Pinpoint the cell where the given text exists, returning its (X, Y) midpoint coordinate. 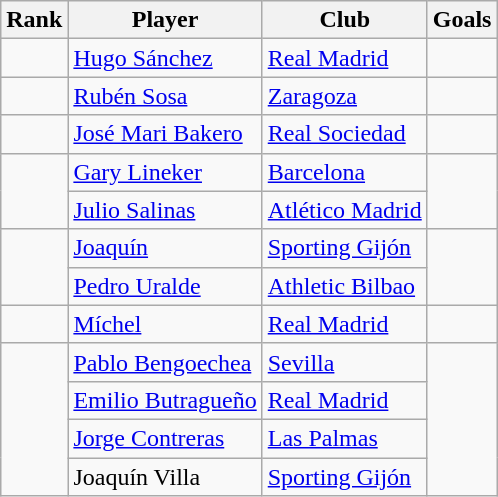
Gary Lineker (165, 172)
Míchel (165, 324)
Joaquín (165, 248)
Goals (462, 20)
Emilio Butragueño (165, 400)
Hugo Sánchez (165, 58)
Las Palmas (344, 438)
Rubén Sosa (165, 96)
Pablo Bengoechea (165, 362)
Atlético Madrid (344, 210)
Club (344, 20)
Jorge Contreras (165, 438)
Julio Salinas (165, 210)
Athletic Bilbao (344, 286)
Real Sociedad (344, 134)
Rank (34, 20)
Sevilla (344, 362)
Barcelona (344, 172)
José Mari Bakero (165, 134)
Pedro Uralde (165, 286)
Zaragoza (344, 96)
Player (165, 20)
Joaquín Villa (165, 477)
